Search for the cell housing the specified text and yield its (x, y) center coordinate. 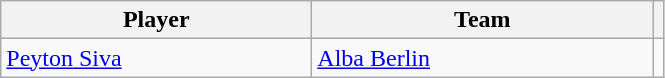
Player (156, 20)
Alba Berlin (482, 58)
Peyton Siva (156, 58)
Team (482, 20)
